Return (X, Y) of the center of cell containing provided text 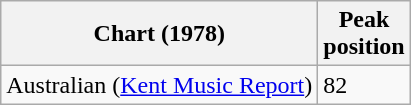
Australian (Kent Music Report) (160, 85)
Chart (1978) (160, 34)
Peakposition (364, 34)
82 (364, 85)
